Search for the cell housing the specified text and yield its [X, Y] center coordinate. 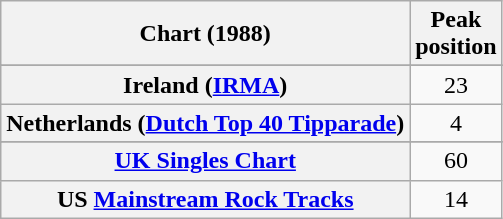
UK Singles Chart [206, 161]
Chart (1988) [206, 34]
Netherlands (Dutch Top 40 Tipparade) [206, 123]
4 [456, 123]
US Mainstream Rock Tracks [206, 199]
60 [456, 161]
14 [456, 199]
23 [456, 85]
Peakposition [456, 34]
Ireland (IRMA) [206, 85]
